Identify which cell holds the provided text, then report its [X, Y] central coordinate. 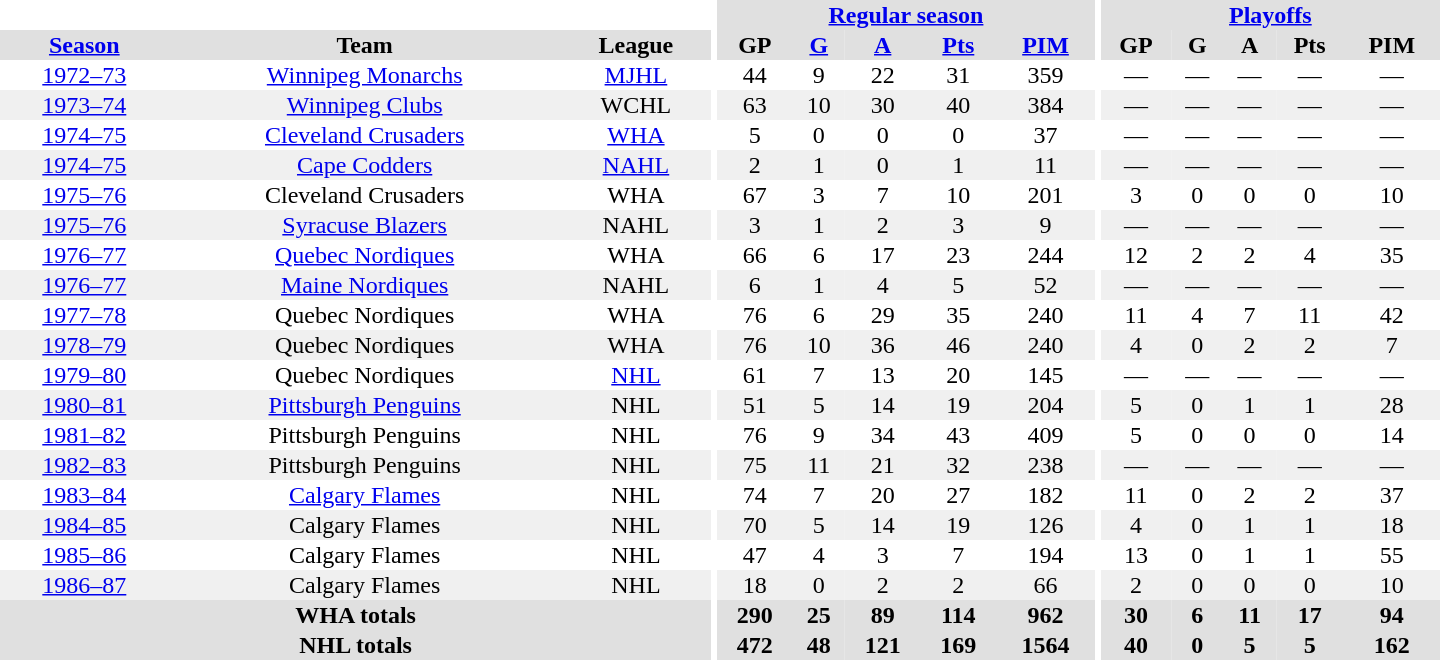
48 [819, 645]
114 [959, 615]
1981–82 [84, 435]
31 [959, 75]
43 [959, 435]
194 [1046, 555]
29 [883, 315]
League [636, 45]
1979–80 [84, 375]
61 [755, 375]
89 [883, 615]
Regular season [906, 15]
74 [755, 495]
22 [883, 75]
1973–74 [84, 105]
1984–85 [84, 525]
MJHL [636, 75]
Team [365, 45]
63 [755, 105]
75 [755, 465]
409 [1046, 435]
28 [1392, 405]
1980–81 [84, 405]
162 [1392, 645]
44 [755, 75]
WHA totals [356, 615]
27 [959, 495]
32 [959, 465]
70 [755, 525]
126 [1046, 525]
Season [84, 45]
47 [755, 555]
1564 [1046, 645]
36 [883, 345]
21 [883, 465]
1978–79 [84, 345]
46 [959, 345]
290 [755, 615]
121 [883, 645]
42 [1392, 315]
Syracuse Blazers [365, 225]
WCHL [636, 105]
169 [959, 645]
Maine Nordiques [365, 285]
NHL totals [356, 645]
Winnipeg Clubs [365, 105]
Playoffs [1270, 15]
52 [1046, 285]
1977–78 [84, 315]
204 [1046, 405]
12 [1136, 255]
34 [883, 435]
67 [755, 195]
25 [819, 615]
359 [1046, 75]
23 [959, 255]
182 [1046, 495]
201 [1046, 195]
238 [1046, 465]
962 [1046, 615]
384 [1046, 105]
1985–86 [84, 555]
94 [1392, 615]
Winnipeg Monarchs [365, 75]
Cape Codders [365, 165]
472 [755, 645]
1972–73 [84, 75]
145 [1046, 375]
1983–84 [84, 495]
1986–87 [84, 585]
244 [1046, 255]
55 [1392, 555]
1982–83 [84, 465]
51 [755, 405]
